From the cell containing the given text, extract its center point as (X, Y) coordinate. 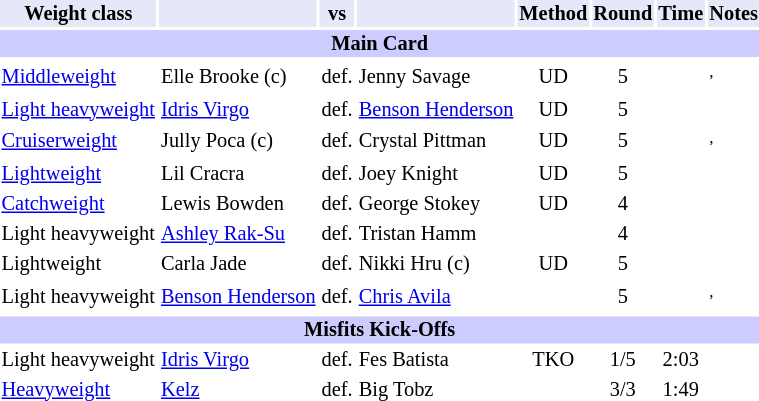
Crystal Pittman (436, 141)
Round (623, 14)
Fes Batista (436, 360)
Elle Brooke (c) (238, 76)
Chris Avila (436, 297)
Jully Poca (c) (238, 141)
Nikki Hru (c) (436, 264)
TKO (554, 360)
Middleweight (78, 76)
Method (554, 14)
1/5 (623, 360)
Weight class (78, 14)
Jenny Savage (436, 76)
Time (681, 14)
Main Card (380, 44)
Cruiserweight (78, 141)
Lewis Bowden (238, 204)
Tristan Hamm (436, 234)
Catchweight (78, 204)
George Stokey (436, 204)
Joey Knight (436, 174)
Lil Cracra (238, 174)
Misfits Kick-Offs (380, 330)
2:03 (681, 360)
vs (337, 14)
Ashley Rak-Su (238, 234)
Carla Jade (238, 264)
